Return [x, y] of the center of cell containing provided text 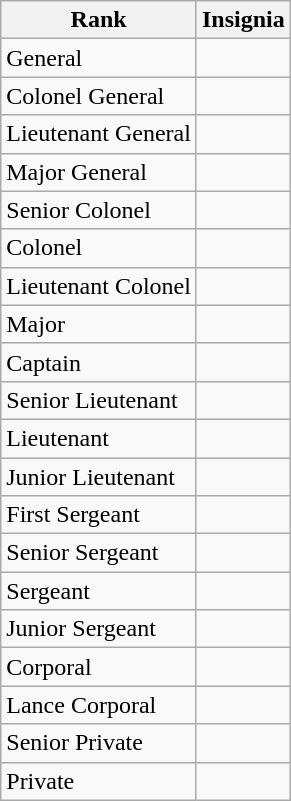
Lance Corporal [99, 705]
Lieutenant General [99, 134]
Senior Lieutenant [99, 400]
Corporal [99, 667]
Colonel General [99, 96]
General [99, 58]
Lieutenant [99, 438]
Junior Lieutenant [99, 477]
Junior Sergeant [99, 629]
Sergeant [99, 591]
Colonel [99, 248]
Insignia [243, 20]
Rank [99, 20]
Private [99, 781]
Lieutenant Colonel [99, 286]
Senior Private [99, 743]
Senior Sergeant [99, 553]
Senior Colonel [99, 210]
First Sergeant [99, 515]
Major General [99, 172]
Major [99, 324]
Captain [99, 362]
